Pinpoint the cell where the given text exists, returning its [X, Y] midpoint coordinate. 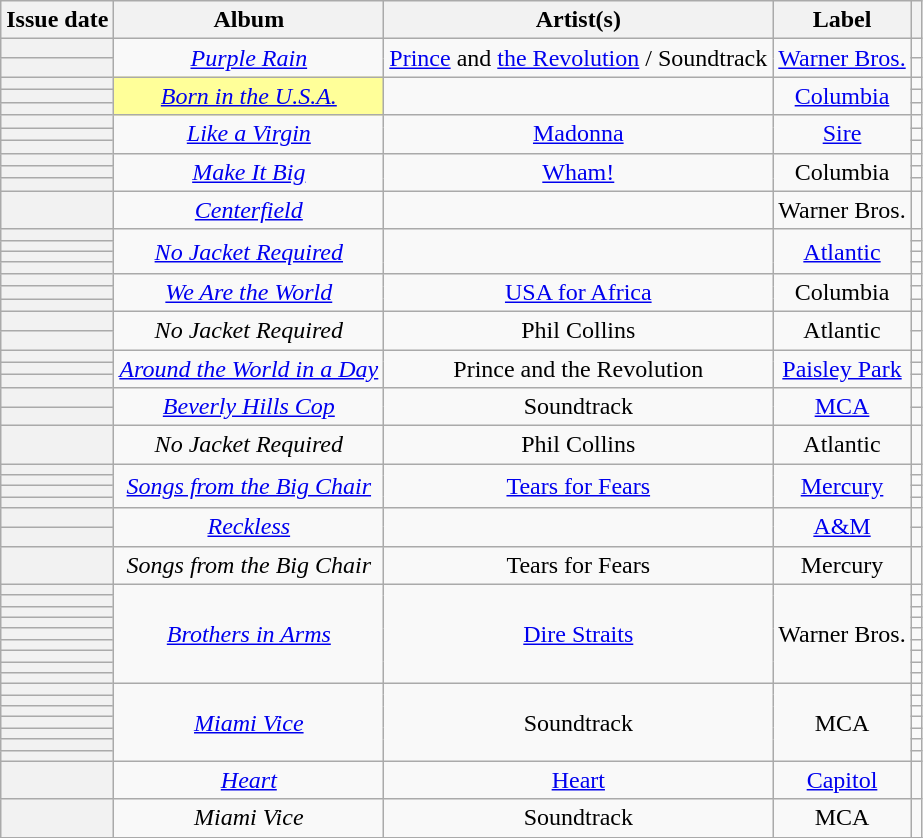
Wham! [578, 172]
Brothers in Arms [249, 634]
Issue date [58, 20]
Make It Big [249, 172]
USA for Africa [578, 292]
Label [842, 20]
Centerfield [249, 210]
A&M [842, 527]
Sire [842, 134]
Born in the U.S.A. [249, 96]
Paisley Park [842, 369]
Madonna [578, 134]
Around the World in a Day [249, 369]
Artist(s) [578, 20]
We Are the World [249, 292]
Capitol [842, 780]
Like a Virgin [249, 134]
Dire Straits [578, 634]
Prince and the Revolution / Soundtrack [578, 58]
Beverly Hills Cop [249, 407]
Album [249, 20]
Prince and the Revolution [578, 369]
Purple Rain [249, 58]
Reckless [249, 527]
